Return the [x, y] coordinate for the center point of the cell that contains the specified text.  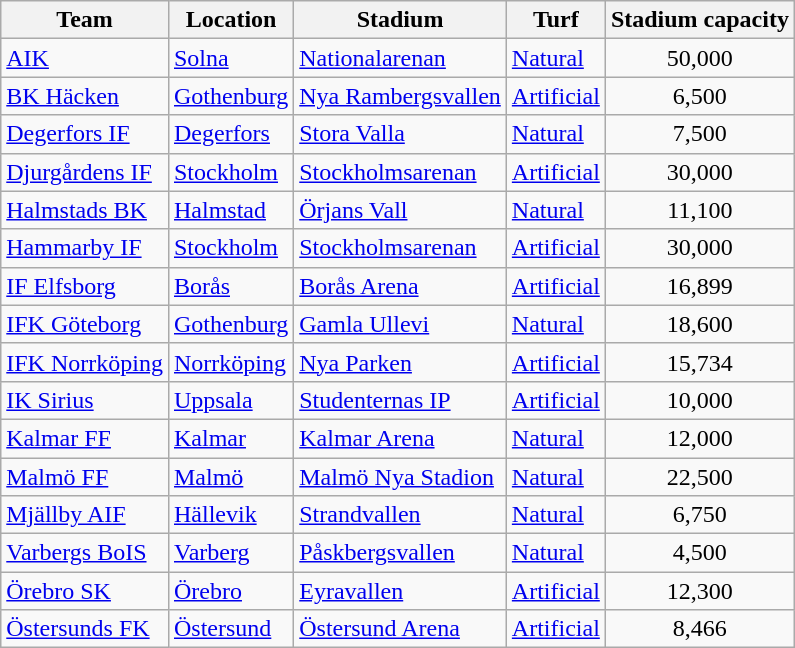
12,000 [700, 438]
Östersunds FK [85, 629]
Nationalarenan [400, 58]
Kalmar [230, 438]
Hällevik [230, 515]
Mjällby AIF [85, 515]
Gamla Ullevi [400, 324]
Strandvallen [400, 515]
IF Elfsborg [85, 286]
IFK Norrköping [85, 362]
6,750 [700, 515]
22,500 [700, 477]
IFK Göteborg [85, 324]
Stadium capacity [700, 20]
Team [85, 20]
IK Sirius [85, 400]
Östersund Arena [400, 629]
Nya Parken [400, 362]
AIK [85, 58]
Malmö FF [85, 477]
Örebro SK [85, 591]
Påskbergsvallen [400, 553]
Norrköping [230, 362]
Hammarby IF [85, 248]
Stadium [400, 20]
Varbergs BoIS [85, 553]
50,000 [700, 58]
Borås Arena [400, 286]
Djurgårdens IF [85, 172]
Nya Rambergsvallen [400, 96]
Halmstad [230, 210]
Uppsala [230, 400]
12,300 [700, 591]
Kalmar FF [85, 438]
8,466 [700, 629]
Studenternas IP [400, 400]
Location [230, 20]
Borås [230, 286]
Varberg [230, 553]
4,500 [700, 553]
Kalmar Arena [400, 438]
Östersund [230, 629]
10,000 [700, 400]
11,100 [700, 210]
Eyravallen [400, 591]
16,899 [700, 286]
6,500 [700, 96]
Halmstads BK [85, 210]
Stora Valla [400, 134]
Örebro [230, 591]
15,734 [700, 362]
Malmö [230, 477]
Solna [230, 58]
7,500 [700, 134]
Degerfors [230, 134]
18,600 [700, 324]
Degerfors IF [85, 134]
BK Häcken [85, 96]
Malmö Nya Stadion [400, 477]
Örjans Vall [400, 210]
Turf [556, 20]
